Determine the [X, Y] coordinate at the center of the cell enclosing the given text.  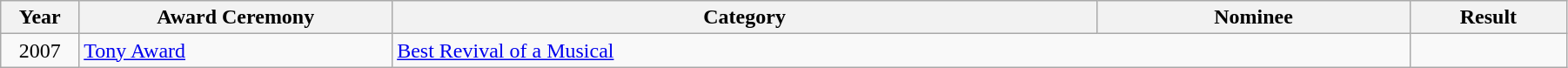
Result [1488, 17]
Award Ceremony [236, 17]
Tony Award [236, 51]
Nominee [1254, 17]
2007 [40, 51]
Year [40, 17]
Best Revival of a Musical [901, 51]
Category [745, 17]
